Detect which cell encompasses the target text, then output its [x, y] center coordinate. 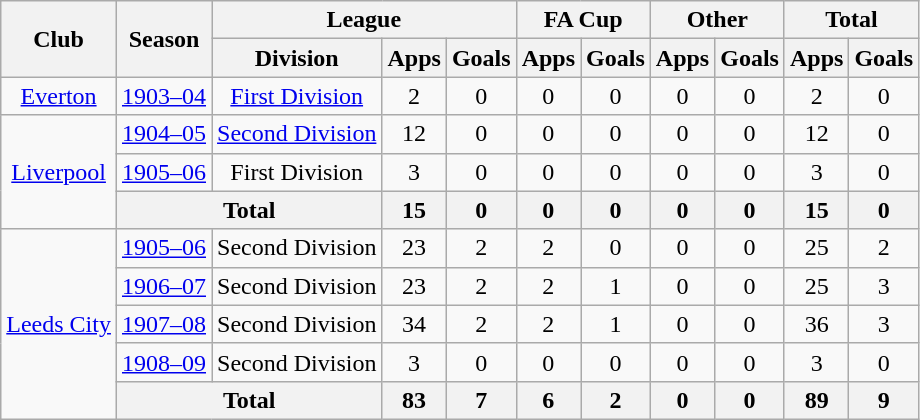
1908–09 [164, 362]
36 [816, 324]
Division [297, 58]
Leeds City [59, 324]
League [364, 20]
1906–07 [164, 286]
FA Cup [583, 20]
6 [548, 400]
1907–08 [164, 324]
34 [414, 324]
7 [481, 400]
Liverpool [59, 172]
89 [816, 400]
Season [164, 39]
Everton [59, 96]
1903–04 [164, 96]
9 [884, 400]
1904–05 [164, 134]
83 [414, 400]
Other [717, 20]
Club [59, 39]
